Scan for the cell matching the given text and deliver its [X, Y] coordinate at center. 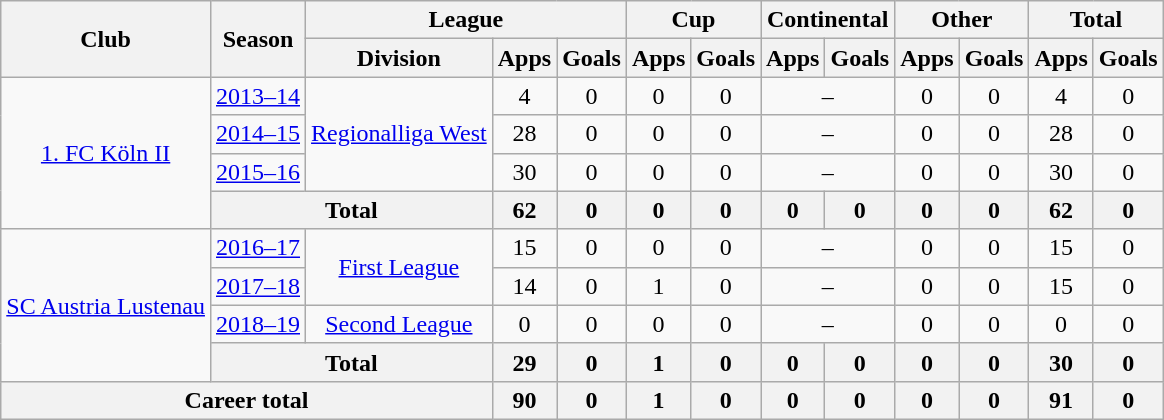
2017–18 [258, 286]
Season [258, 39]
2016–17 [258, 248]
2015–16 [258, 172]
90 [524, 400]
Continental [828, 20]
Second League [400, 324]
Regionalliga West [400, 134]
14 [524, 286]
29 [524, 362]
SC Austria Lustenau [106, 305]
Division [400, 58]
Other [962, 20]
2013–14 [258, 96]
2014–15 [258, 134]
League [466, 20]
Cup [693, 20]
First League [400, 267]
Career total [246, 400]
1. FC Köln II [106, 153]
91 [1061, 400]
2018–19 [258, 324]
Club [106, 39]
